Scan for the cell matching the given text and deliver its [X, Y] coordinate at center. 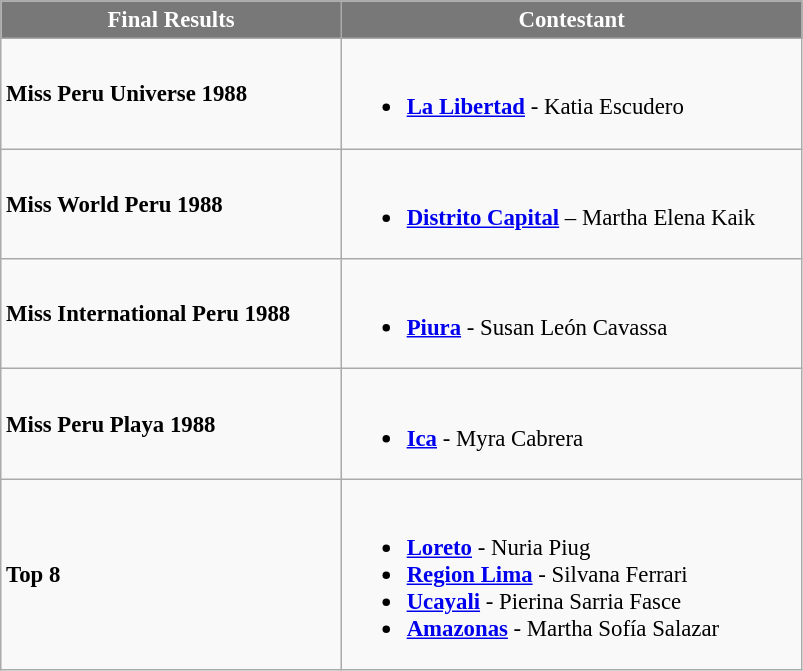
Distrito Capital – Martha Elena Kaik [572, 204]
Contestant [572, 20]
Miss World Peru 1988 [172, 204]
Miss Peru Playa 1988 [172, 424]
La Libertad - Katia Escudero [572, 94]
Final Results [172, 20]
Miss International Peru 1988 [172, 314]
Loreto - Nuria Piug Region Lima - Silvana Ferrari Ucayali - Pierina Sarria Fasce Amazonas - Martha Sofía Salazar [572, 574]
Miss Peru Universe 1988 [172, 94]
Ica - Myra Cabrera [572, 424]
Piura - Susan León Cavassa [572, 314]
Top 8 [172, 574]
